Return the (x, y) coordinate for the center point of the cell that contains the specified text.  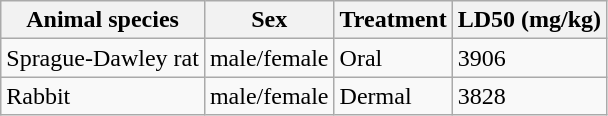
3906 (529, 58)
Oral (393, 58)
Animal species (103, 20)
Sex (269, 20)
LD50 (mg/kg) (529, 20)
Rabbit (103, 96)
Dermal (393, 96)
Treatment (393, 20)
3828 (529, 96)
Sprague-Dawley rat (103, 58)
